Provide the [X, Y] coordinate of the cell's center where the given text is located.  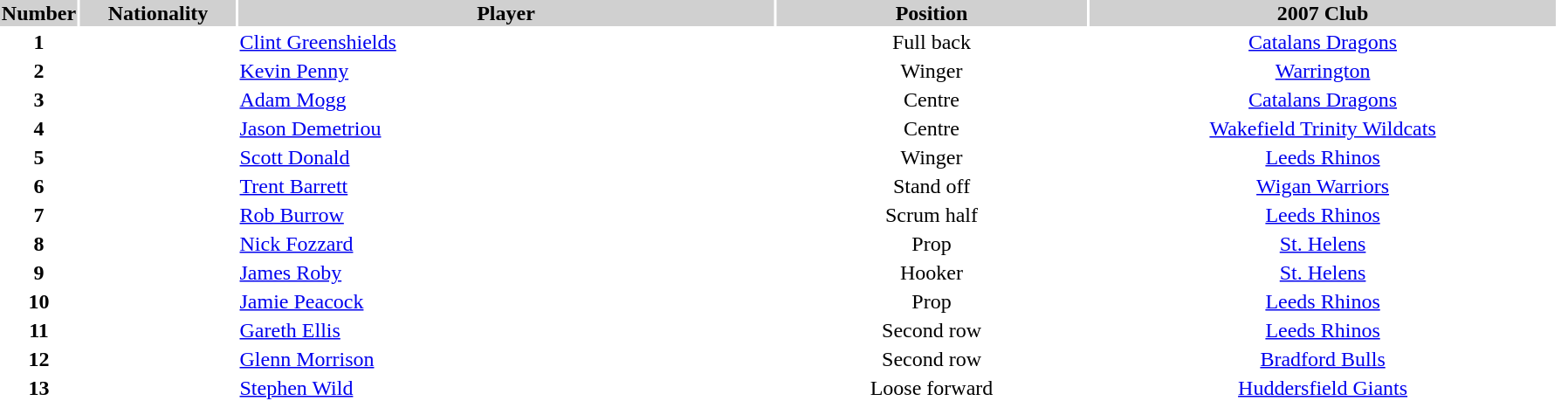
Wakefield Trinity Wildcats [1323, 128]
2 [38, 71]
Glenn Morrison [506, 359]
Adam Mogg [506, 100]
Huddersfield Giants [1323, 388]
Warrington [1323, 71]
James Roby [506, 273]
7 [38, 215]
9 [38, 273]
Gareth Ellis [506, 330]
Hooker [932, 273]
Clint Greenshields [506, 42]
Stand off [932, 186]
Rob Burrow [506, 215]
Loose forward [932, 388]
2007 Club [1323, 13]
1 [38, 42]
Scott Donald [506, 157]
13 [38, 388]
6 [38, 186]
Nick Fozzard [506, 244]
10 [38, 301]
Player [506, 13]
Trent Barrett [506, 186]
5 [38, 157]
Full back [932, 42]
Bradford Bulls [1323, 359]
Number [38, 13]
Wigan Warriors [1323, 186]
8 [38, 244]
3 [38, 100]
Position [932, 13]
Jamie Peacock [506, 301]
4 [38, 128]
Scrum half [932, 215]
Stephen Wild [506, 388]
Nationality [158, 13]
12 [38, 359]
Jason Demetriou [506, 128]
11 [38, 330]
Kevin Penny [506, 71]
